Search for the cell housing the specified text and yield its [X, Y] center coordinate. 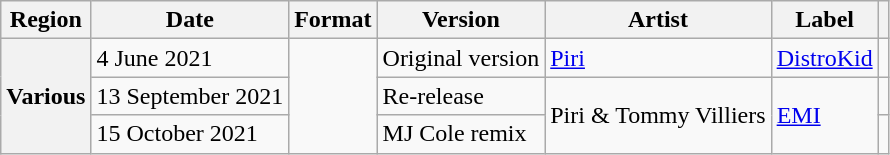
Region [46, 20]
15 October 2021 [190, 134]
Piri [658, 58]
Original version [461, 58]
Piri & Tommy Villiers [658, 115]
Re-release [461, 96]
Date [190, 20]
MJ Cole remix [461, 134]
Format [333, 20]
4 June 2021 [190, 58]
Label [824, 20]
DistroKid [824, 58]
Various [46, 96]
EMI [824, 115]
Artist [658, 20]
13 September 2021 [190, 96]
Version [461, 20]
